Return (X, Y) of the center of cell containing provided text 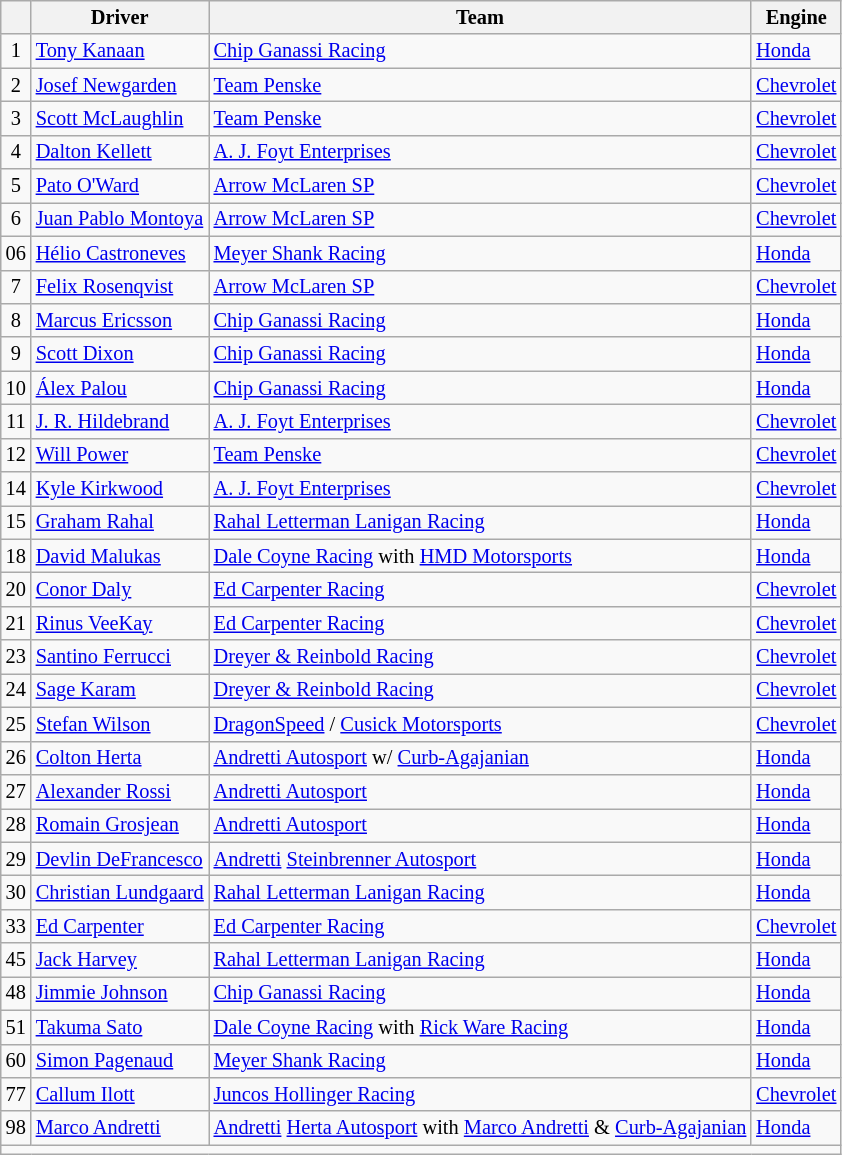
Hélio Castroneves (120, 253)
29 (16, 859)
98 (16, 1128)
21 (16, 623)
30 (16, 892)
5 (16, 186)
33 (16, 926)
20 (16, 589)
12 (16, 455)
4 (16, 152)
26 (16, 758)
Marcus Ericsson (120, 320)
51 (16, 1027)
Alexander Rossi (120, 791)
Engine (796, 17)
Kyle Kirkwood (120, 489)
Scott Dixon (120, 354)
Juan Pablo Montoya (120, 219)
Dale Coyne Racing with HMD Motorsports (480, 556)
Sage Karam (120, 690)
06 (16, 253)
9 (16, 354)
Santino Ferrucci (120, 657)
15 (16, 522)
77 (16, 1094)
8 (16, 320)
10 (16, 388)
Álex Palou (120, 388)
Jack Harvey (120, 960)
Team (480, 17)
Juncos Hollinger Racing (480, 1094)
Andretti Herta Autosport with Marco Andretti & Curb-Agajanian (480, 1128)
Simon Pagenaud (120, 1061)
Josef Newgarden (120, 85)
Conor Daly (120, 589)
27 (16, 791)
Rinus VeeKay (120, 623)
Pato O'Ward (120, 186)
23 (16, 657)
Devlin DeFrancesco (120, 859)
18 (16, 556)
25 (16, 724)
Scott McLaughlin (120, 118)
7 (16, 287)
Jimmie Johnson (120, 993)
Stefan Wilson (120, 724)
Callum Ilott (120, 1094)
2 (16, 85)
45 (16, 960)
David Malukas (120, 556)
Dale Coyne Racing with Rick Ware Racing (480, 1027)
Christian Lundgaard (120, 892)
Graham Rahal (120, 522)
DragonSpeed / Cusick Motorsports (480, 724)
3 (16, 118)
24 (16, 690)
Felix Rosenqvist (120, 287)
Andretti Autosport w/ Curb-Agajanian (480, 758)
Takuma Sato (120, 1027)
14 (16, 489)
28 (16, 825)
1 (16, 51)
J. R. Hildebrand (120, 421)
Marco Andretti (120, 1128)
Ed Carpenter (120, 926)
Romain Grosjean (120, 825)
6 (16, 219)
11 (16, 421)
48 (16, 993)
Colton Herta (120, 758)
Will Power (120, 455)
Driver (120, 17)
Tony Kanaan (120, 51)
60 (16, 1061)
Dalton Kellett (120, 152)
Andretti Steinbrenner Autosport (480, 859)
